From the cell containing the given text, extract its center point as (X, Y) coordinate. 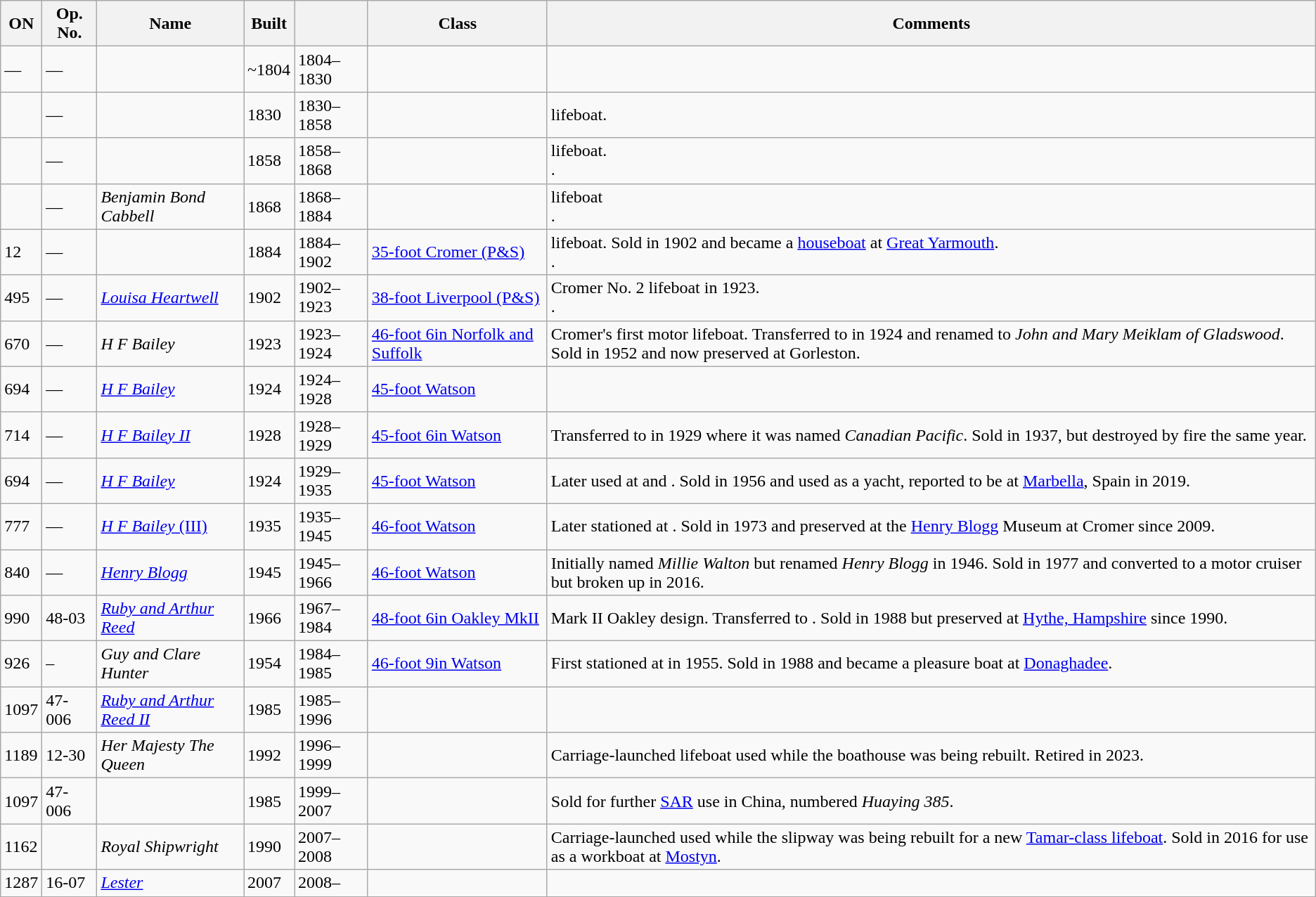
12-30 (70, 755)
Her Majesty The Queen (170, 755)
990 (21, 619)
38-foot Liverpool (P&S) (457, 298)
First stationed at in 1955. Sold in 1988 and became a pleasure boat at Donaghadee. (931, 664)
1928 (269, 434)
Lester (170, 883)
1954 (269, 664)
48-foot 6in Oakley MkII (457, 619)
Later used at and . Sold in 1956 and used as a yacht, reported to be at Marbella, Spain in 2019. (931, 481)
35-foot Cromer (P&S) (457, 252)
Built (269, 24)
1902 (269, 298)
1884–1902 (332, 252)
Royal Shipwright (170, 846)
12 (21, 252)
1999–2007 (332, 801)
lifeboat. Sold in 1902 and became a houseboat at Great Yarmouth.. (931, 252)
H F Bailey (III) (170, 526)
1868 (269, 207)
1929–1935 (332, 481)
714 (21, 434)
Ruby and Arthur Reed II (170, 710)
Cromer No. 2 lifeboat in 1923.. (931, 298)
2008– (332, 883)
1804–1830 (332, 69)
Comments (931, 24)
Carriage-launched used while the slipway was being rebuilt for a new Tamar-class lifeboat. Sold in 2016 for use as a workboat at Mostyn. (931, 846)
1928–1929 (332, 434)
Benjamin Bond Cabbell (170, 207)
1967–1984 (332, 619)
– (70, 664)
H F Bailey II (170, 434)
Initially named Millie Walton but renamed Henry Blogg in 1946. Sold in 1977 and converted to a motor cruiser but broken up in 2016. (931, 572)
ON (21, 24)
1858–1868 (332, 160)
2007–2008 (332, 846)
926 (21, 664)
48-03 (70, 619)
Ruby and Arthur Reed (170, 619)
46-foot 9in Watson (457, 664)
Transferred to in 1929 where it was named Canadian Pacific. Sold in 1937, but destroyed by fire the same year. (931, 434)
1966 (269, 619)
16-07 (70, 883)
1984–1985 (332, 664)
1858 (269, 160)
1902–1923 (332, 298)
1162 (21, 846)
777 (21, 526)
Cromer's first motor lifeboat. Transferred to in 1924 and renamed to John and Mary Meiklam of Gladswood. Sold in 1952 and now preserved at Gorleston. (931, 343)
840 (21, 572)
1923–1924 (332, 343)
1924–1928 (332, 389)
Sold for further SAR use in China, numbered Huaying 385. (931, 801)
1884 (269, 252)
1868–1884 (332, 207)
46-foot 6in Norfolk and Suffolk (457, 343)
1935 (269, 526)
Op. No. (70, 24)
1990 (269, 846)
~1804 (269, 69)
lifeboat.. (931, 160)
Guy and Clare Hunter (170, 664)
1935–1945 (332, 526)
Class (457, 24)
1996–1999 (332, 755)
495 (21, 298)
2007 (269, 883)
1830–1858 (332, 115)
45-foot 6in Watson (457, 434)
Mark II Oakley design. Transferred to . Sold in 1988 but preserved at Hythe, Hampshire since 1990. (931, 619)
Name (170, 24)
Louisa Heartwell (170, 298)
670 (21, 343)
1992 (269, 755)
1287 (21, 883)
1985–1996 (332, 710)
1945–1966 (332, 572)
Carriage-launched lifeboat used while the boathouse was being rebuilt. Retired in 2023. (931, 755)
Henry Blogg (170, 572)
1830 (269, 115)
1189 (21, 755)
1945 (269, 572)
Later stationed at . Sold in 1973 and preserved at the Henry Blogg Museum at Cromer since 2009. (931, 526)
1923 (269, 343)
